Return [x, y] of the center of cell containing provided text 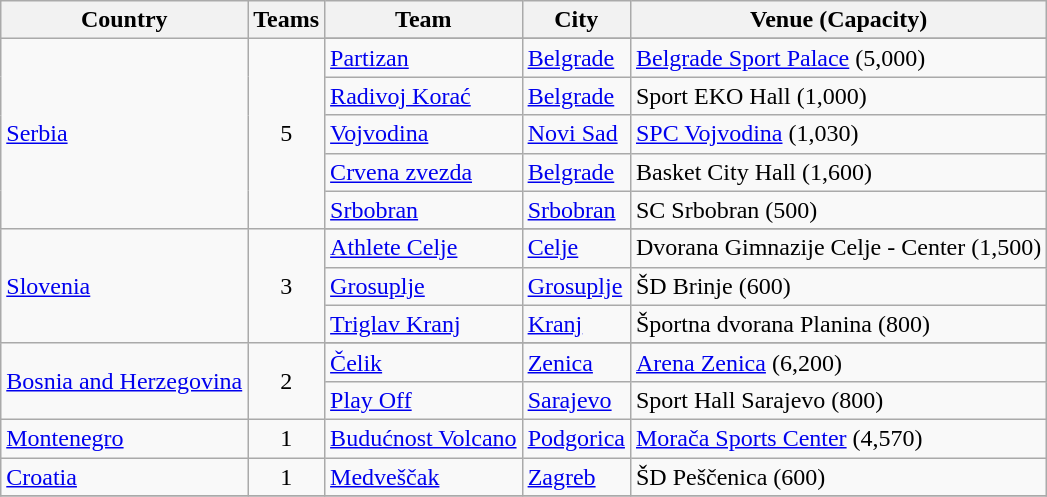
Kranj [576, 324]
Novi Sad [576, 134]
Play Off [424, 400]
Montenegro [124, 438]
Podgorica [576, 438]
Partizan [424, 58]
Bosnia and Herzegovina [124, 381]
Zagreb [576, 477]
Athlete Celje [424, 248]
Športna dvorana Planina (800) [838, 324]
Sarajevo [576, 400]
Vojvodina [424, 134]
Country [124, 20]
Teams [286, 20]
ŠD Peščenica (600) [838, 477]
Budućnost Volcano [424, 438]
Zenica [576, 362]
Celje [576, 248]
5 [286, 134]
Belgrade Sport Palace (5,000) [838, 58]
Crvena zvezda [424, 172]
Slovenia [124, 286]
SC Srbobran (500) [838, 210]
Radivoj Korać [424, 96]
2 [286, 381]
Čelik [424, 362]
Triglav Kranj [424, 324]
Dvorana Gimnazije Celje - Center (1,500) [838, 248]
Serbia [124, 134]
Arena Zenica (6,200) [838, 362]
SPC Vojvodina (1,030) [838, 134]
Basket City Hall (1,600) [838, 172]
Team [424, 20]
Sport Hall Sarajevo (800) [838, 400]
Morača Sports Center (4,570) [838, 438]
Medveščak [424, 477]
Venue (Capacity) [838, 20]
Croatia [124, 477]
Sport EKO Hall (1,000) [838, 96]
City [576, 20]
3 [286, 286]
ŠD Brinje (600) [838, 286]
